Identify which cell holds the provided text, then report its (x, y) central coordinate. 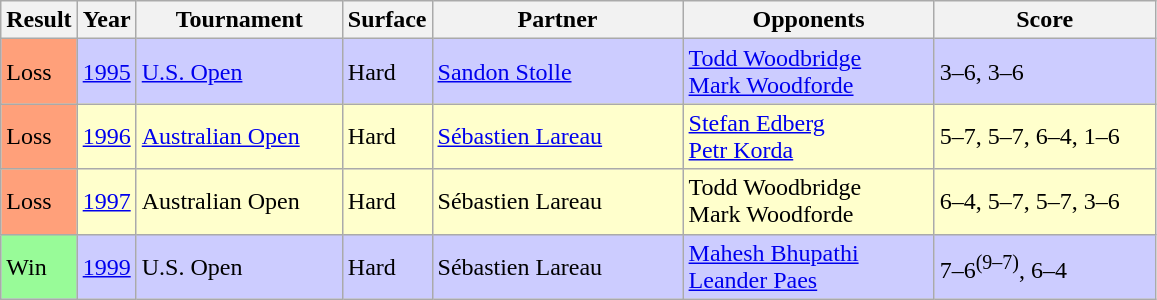
1997 (106, 202)
Score (1044, 20)
Result (39, 20)
6–4, 5–7, 5–7, 3–6 (1044, 202)
Sandon Stolle (558, 72)
Year (106, 20)
Opponents (808, 20)
5–7, 5–7, 6–4, 1–6 (1044, 136)
3–6, 3–6 (1044, 72)
Stefan Edberg Petr Korda (808, 136)
Win (39, 266)
Surface (387, 20)
1995 (106, 72)
Tournament (239, 20)
7–6(9–7), 6–4 (1044, 266)
Mahesh Bhupathi Leander Paes (808, 266)
1996 (106, 136)
1999 (106, 266)
Partner (558, 20)
